For the text-containing cell, return its midpoint in [x, y] coordinate format. 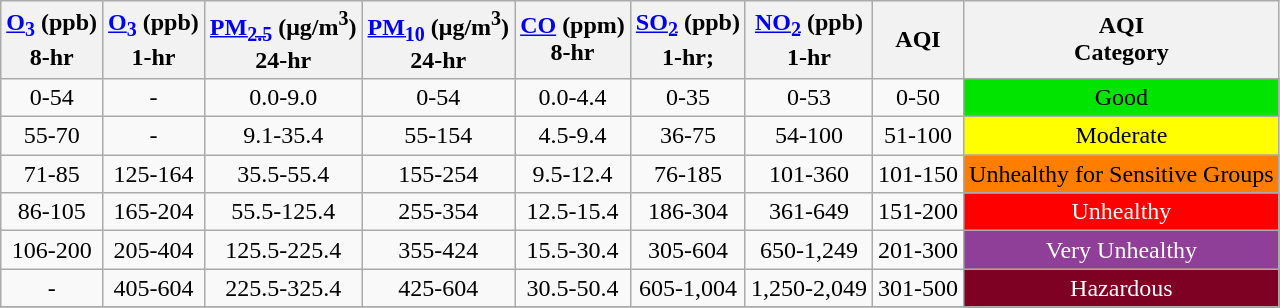
0-35 [688, 98]
PM10 (μg/m3)24-hr [438, 40]
Hazardous [1122, 288]
71-85 [52, 174]
76-185 [688, 174]
305-604 [688, 250]
51-100 [918, 136]
165-204 [154, 212]
AQI [918, 40]
9.5-12.4 [573, 174]
101-150 [918, 174]
106-200 [52, 250]
155-254 [438, 174]
355-424 [438, 250]
605-1,004 [688, 288]
86-105 [52, 212]
AQICategory [1122, 40]
361-649 [808, 212]
425-604 [438, 288]
201-300 [918, 250]
NO2 (ppb)1-hr [808, 40]
101-360 [808, 174]
0.0-9.0 [283, 98]
Unhealthy for Sensitive Groups [1122, 174]
205-404 [154, 250]
405-604 [154, 288]
54-100 [808, 136]
0-53 [808, 98]
O3 (ppb)1-hr [154, 40]
55-70 [52, 136]
12.5-15.4 [573, 212]
O3 (ppb)8-hr [52, 40]
15.5-30.4 [573, 250]
125-164 [154, 174]
4.5-9.4 [573, 136]
186-304 [688, 212]
55.5-125.4 [283, 212]
35.5-55.4 [283, 174]
255-354 [438, 212]
Moderate [1122, 136]
30.5-50.4 [573, 288]
36-75 [688, 136]
0-50 [918, 98]
0.0-4.4 [573, 98]
1,250-2,049 [808, 288]
Very Unhealthy [1122, 250]
SO2 (ppb)1-hr; [688, 40]
650-1,249 [808, 250]
9.1-35.4 [283, 136]
55-154 [438, 136]
225.5-325.4 [283, 288]
Good [1122, 98]
125.5-225.4 [283, 250]
Unhealthy [1122, 212]
151-200 [918, 212]
PM2.5 (μg/m3)24-hr [283, 40]
CO (ppm)8-hr [573, 40]
301-500 [918, 288]
